Return [x, y] of the center of cell containing provided text 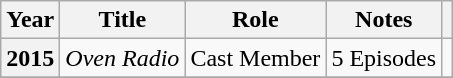
Role [256, 20]
2015 [30, 58]
5 Episodes [384, 58]
Oven Radio [122, 58]
Cast Member [256, 58]
Year [30, 20]
Notes [384, 20]
Title [122, 20]
